Detect which cell encompasses the target text, then output its (X, Y) center coordinate. 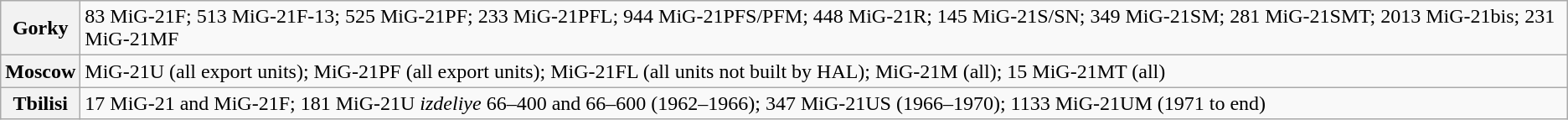
Moscow (40, 71)
17 MiG-21 and MiG-21F; 181 MiG-21U izdeliye 66–400 and 66–600 (1962–1966); 347 MiG-21US (1966–1970); 1133 MiG-21UM (1971 to end) (824, 103)
Gorky (40, 29)
Tbilisi (40, 103)
MiG-21U (all export units); MiG-21PF (all export units); MiG-21FL (all units not built by HAL); MiG-21M (all); 15 MiG-21MT (all) (824, 71)
